Identify which cell holds the provided text, then report its [X, Y] central coordinate. 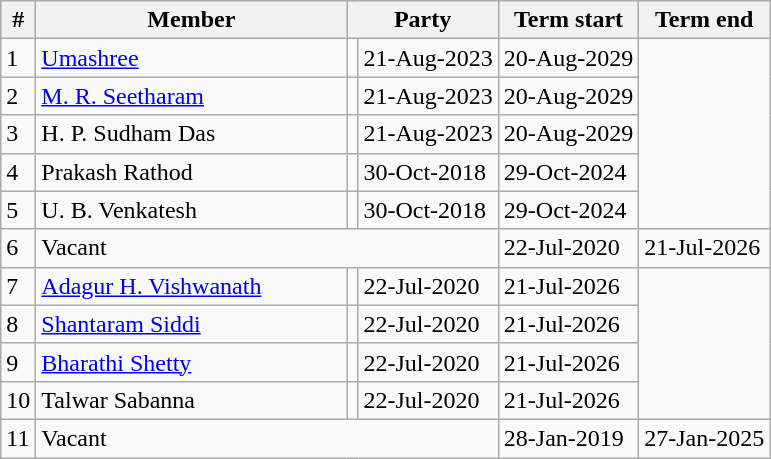
Shantaram Siddi [192, 324]
Term end [704, 20]
1 [18, 58]
5 [18, 210]
M. R. Seetharam [192, 96]
Member [192, 20]
10 [18, 400]
# [18, 20]
28-Jan-2019 [568, 438]
Term start [568, 20]
Umashree [192, 58]
7 [18, 286]
8 [18, 324]
Bharathi Shetty [192, 362]
Party [422, 20]
11 [18, 438]
9 [18, 362]
4 [18, 172]
6 [18, 248]
3 [18, 134]
H. P. Sudham Das [192, 134]
Adagur H. Vishwanath [192, 286]
Talwar Sabanna [192, 400]
2 [18, 96]
U. B. Venkatesh [192, 210]
Prakash Rathod [192, 172]
27-Jan-2025 [704, 438]
